Extract the [X, Y] coordinate from the center of the cell holding the provided text.  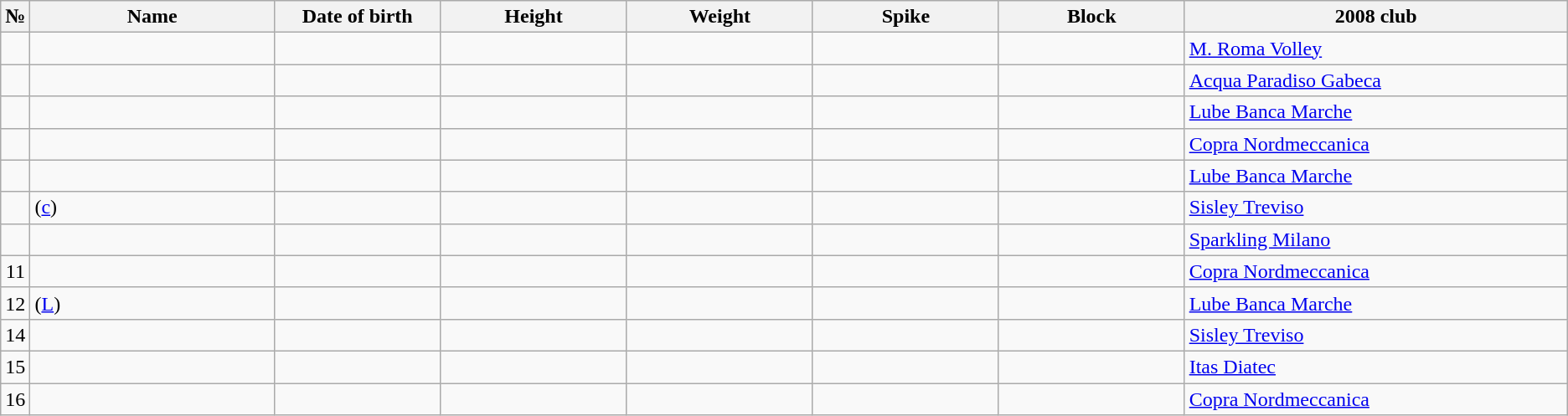
Name [152, 17]
Sparkling Milano [1375, 239]
Spike [905, 17]
11 [15, 271]
2008 club [1375, 17]
15 [15, 367]
14 [15, 335]
(c) [152, 208]
№ [15, 17]
Acqua Paradiso Gabeca [1375, 80]
Weight [720, 17]
Date of birth [357, 17]
12 [15, 303]
(L) [152, 303]
Block [1091, 17]
Height [534, 17]
M. Roma Volley [1375, 49]
16 [15, 399]
Itas Diatec [1375, 367]
